Output the (x, y) coordinate of the center of the cell containing the given text.  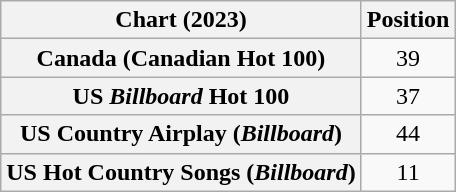
37 (408, 96)
44 (408, 134)
Chart (2023) (181, 20)
US Hot Country Songs (Billboard) (181, 172)
US Billboard Hot 100 (181, 96)
Canada (Canadian Hot 100) (181, 58)
11 (408, 172)
US Country Airplay (Billboard) (181, 134)
Position (408, 20)
39 (408, 58)
